Detect which cell encompasses the target text, then output its [X, Y] center coordinate. 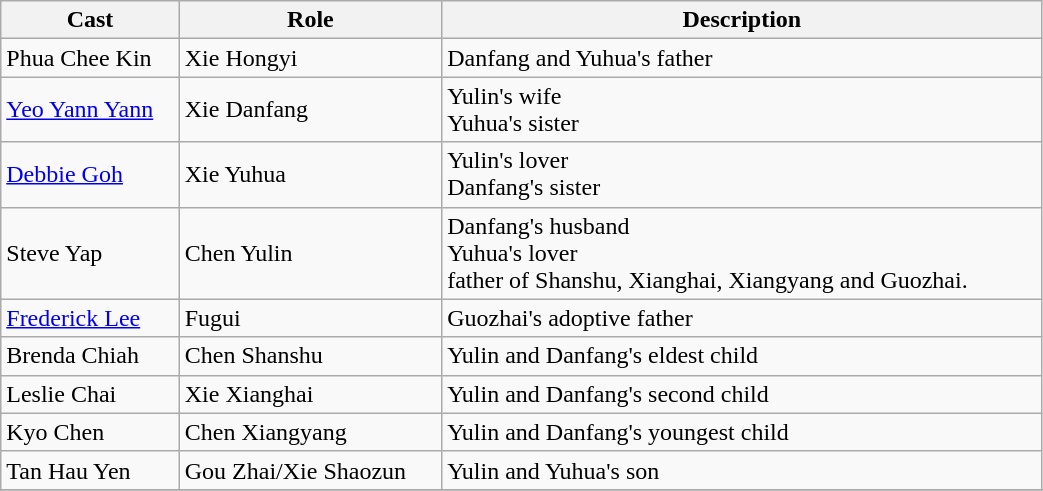
Danfang's husbandYuhua's loverfather of Shanshu, Xianghai, Xiangyang and Guozhai. [742, 253]
Frederick Lee [90, 318]
Fugui [310, 318]
Kyo Chen [90, 432]
Xie Xianghai [310, 394]
Steve Yap [90, 253]
Yulin's wifeYuhua's sister [742, 110]
Role [310, 20]
Yulin and Danfang's eldest child [742, 356]
Chen Xiangyang [310, 432]
Xie Danfang [310, 110]
Chen Yulin [310, 253]
Yulin and Yuhua's son [742, 470]
Brenda Chiah [90, 356]
Tan Hau Yen [90, 470]
Cast [90, 20]
Debbie Goh [90, 174]
Leslie Chai [90, 394]
Chen Shanshu [310, 356]
Phua Chee Kin [90, 58]
Yulin and Danfang's youngest child [742, 432]
Xie Hongyi [310, 58]
Yulin and Danfang's second child [742, 394]
Yeo Yann Yann [90, 110]
Guozhai's adoptive father [742, 318]
Xie Yuhua [310, 174]
Yulin's loverDanfang's sister [742, 174]
Gou Zhai/Xie Shaozun [310, 470]
Danfang and Yuhua's father [742, 58]
Description [742, 20]
